Return [X, Y] of the center of cell containing provided text 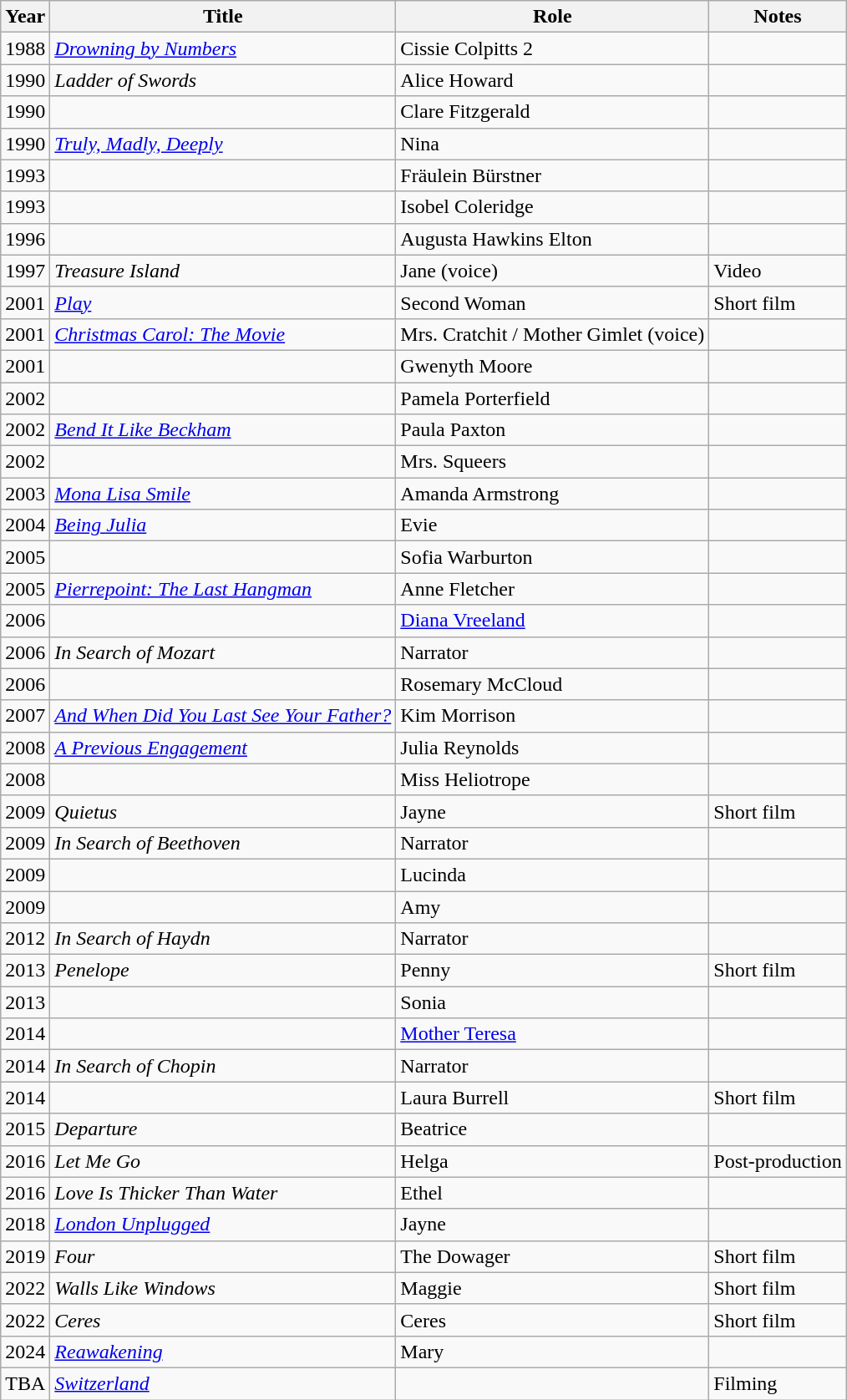
Miss Heliotrope [553, 779]
Mrs. Cratchit / Mother Gimlet (voice) [553, 334]
Ethel [553, 1193]
Penny [553, 971]
Ladder of Swords [223, 80]
TBA [25, 1383]
Penelope [223, 971]
Departure [223, 1129]
Laura Burrell [553, 1098]
Role [553, 17]
Switzerland [223, 1383]
Kim Morrison [553, 716]
Post-production [778, 1161]
Mary [553, 1352]
Sonia [553, 1002]
2004 [25, 525]
Mother Teresa [553, 1034]
Paula Paxton [553, 430]
2024 [25, 1352]
Jane (voice) [553, 271]
Let Me Go [223, 1161]
In Search of Haydn [223, 939]
Filming [778, 1383]
Love Is Thicker Than Water [223, 1193]
Notes [778, 17]
2003 [25, 494]
Augusta Hawkins Elton [553, 239]
Diana Vreeland [553, 621]
Year [25, 17]
Title [223, 17]
Isobel Coleridge [553, 207]
Mrs. Squeers [553, 462]
Treasure Island [223, 271]
Nina [553, 144]
Video [778, 271]
Fräulein Bürstner [553, 175]
1988 [25, 48]
Being Julia [223, 525]
Quietus [223, 811]
2018 [25, 1225]
Walls Like Windows [223, 1288]
Cissie Colpitts 2 [553, 48]
Amanda Armstrong [553, 494]
In Search of Chopin [223, 1066]
Bend It Like Beckham [223, 430]
Pierrepoint: The Last Hangman [223, 589]
Helga [553, 1161]
Christmas Carol: The Movie [223, 334]
Lucinda [553, 875]
Alice Howard [553, 80]
Play [223, 302]
Gwenyth Moore [553, 366]
In Search of Beethoven [223, 843]
Anne Fletcher [553, 589]
Amy [553, 906]
Beatrice [553, 1129]
1997 [25, 271]
And When Did You Last See Your Father? [223, 716]
Second Woman [553, 302]
A Previous Engagement [223, 748]
Clare Fitzgerald [553, 112]
Mona Lisa Smile [223, 494]
Maggie [553, 1288]
Julia Reynolds [553, 748]
2012 [25, 939]
Evie [553, 525]
2019 [25, 1256]
Truly, Madly, Deeply [223, 144]
Drowning by Numbers [223, 48]
Reawakening [223, 1352]
2007 [25, 716]
Rosemary McCloud [553, 684]
Four [223, 1256]
Pamela Porterfield [553, 398]
London Unplugged [223, 1225]
The Dowager [553, 1256]
2015 [25, 1129]
1996 [25, 239]
Sofia Warburton [553, 557]
In Search of Mozart [223, 652]
